Output the [X, Y] coordinate of the center of the cell containing the given text.  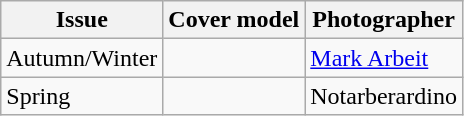
Autumn/Winter [82, 58]
Spring [82, 96]
Photographer [384, 20]
Issue [82, 20]
Mark Arbeit [384, 58]
Notarberardino [384, 96]
Cover model [234, 20]
